Capture the cell that displays the provided text and extract its (x, y) central coordinate. 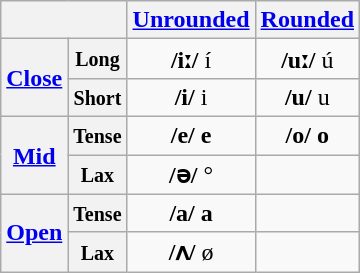
/e/ e (191, 135)
/uː/ ú (307, 59)
/o/ o (307, 135)
/ʌ/ ø (191, 252)
/ə/ ° (191, 174)
Close (34, 78)
/iː/ í (191, 59)
Short (98, 97)
Mid (34, 155)
Unrounded (191, 20)
/i/ i (191, 97)
Long (98, 59)
/a/ a (191, 213)
/u/ u (307, 97)
Rounded (307, 20)
Open (34, 233)
